Search for the cell housing the specified text and yield its (x, y) center coordinate. 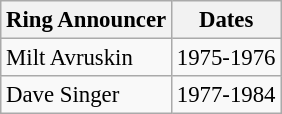
Dates (226, 20)
Ring Announcer (86, 20)
Milt Avruskin (86, 58)
1977-1984 (226, 95)
1975-1976 (226, 58)
Dave Singer (86, 95)
